From the cell containing the given text, extract its center point as [X, Y] coordinate. 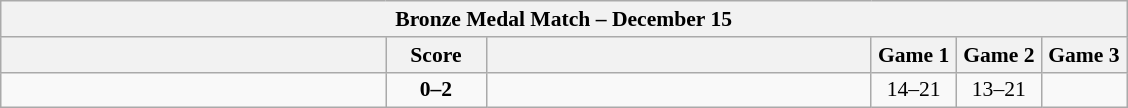
Game 2 [998, 55]
Game 1 [914, 55]
Score [436, 55]
14–21 [914, 90]
0–2 [436, 90]
Game 3 [1084, 55]
13–21 [998, 90]
Bronze Medal Match – December 15 [564, 19]
